Identify which cell holds the provided text, then report its [X, Y] central coordinate. 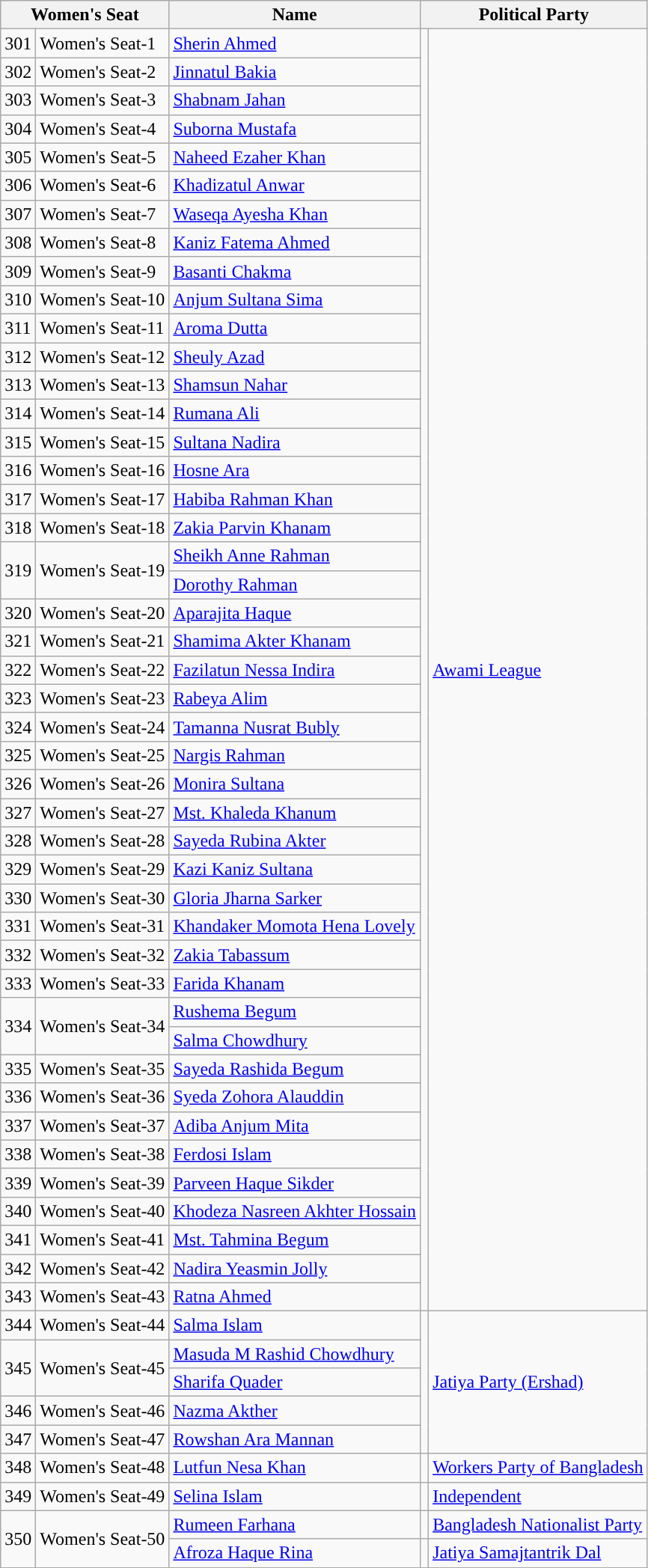
333 [18, 983]
Parveen Haque Sikder [295, 1183]
303 [18, 100]
Anjum Sultana Sima [295, 299]
Name [295, 15]
305 [18, 157]
320 [18, 613]
Farida Khanam [295, 983]
Suborna Mustafa [295, 129]
Khadizatul Anwar [295, 186]
Women's Seat-4 [103, 129]
Women's Seat-39 [103, 1183]
Women's Seat-21 [103, 641]
301 [18, 43]
Women's Seat-27 [103, 812]
315 [18, 442]
Sherin Ahmed [295, 43]
Women's Seat-11 [103, 328]
Women's Seat-24 [103, 727]
Lutfun Nesa Khan [295, 1468]
347 [18, 1439]
Women's Seat-26 [103, 784]
Mst. Khaleda Khanum [295, 812]
Bangladesh Nationalist Party [538, 1525]
Women's Seat-25 [103, 755]
Shamsun Nahar [295, 385]
Women's Seat-17 [103, 499]
328 [18, 841]
Habiba Rahman Khan [295, 499]
Zakia Parvin Khanam [295, 528]
Women's Seat-43 [103, 1297]
Jinnatul Bakia [295, 72]
316 [18, 471]
Mst. Tahmina Begum [295, 1239]
Shabnam Jahan [295, 100]
Women's Seat-28 [103, 841]
322 [18, 670]
Women's Seat-50 [103, 1539]
327 [18, 812]
Nadira Yeasmin Jolly [295, 1269]
Women's Seat-2 [103, 72]
Women's Seat-10 [103, 299]
344 [18, 1326]
Women's Seat-6 [103, 186]
Women's Seat-49 [103, 1496]
Monira Sultana [295, 784]
324 [18, 727]
310 [18, 299]
Jatiya Samajtantrik Dal [538, 1553]
Women's Seat-45 [103, 1368]
326 [18, 784]
Rushema Begum [295, 1012]
337 [18, 1126]
317 [18, 499]
Ratna Ahmed [295, 1297]
Women's Seat-7 [103, 214]
329 [18, 870]
Women's Seat-36 [103, 1097]
Sheikh Anne Rahman [295, 556]
Women's Seat-31 [103, 927]
Salma Islam [295, 1326]
Women's Seat-9 [103, 271]
Salma Chowdhury [295, 1040]
Hosne Ara [295, 471]
349 [18, 1496]
Tamanna Nusrat Bubly [295, 727]
309 [18, 271]
Women's Seat-15 [103, 442]
342 [18, 1269]
332 [18, 955]
Political Party [534, 15]
Women's Seat-44 [103, 1326]
346 [18, 1411]
343 [18, 1297]
Women's Seat-8 [103, 242]
304 [18, 129]
Women's Seat-47 [103, 1439]
Women's Seat-30 [103, 898]
Kaniz Fatema Ahmed [295, 242]
Khodeza Nasreen Akhter Hossain [295, 1211]
Ferdosi Islam [295, 1154]
Nargis Rahman [295, 755]
Afroza Haque Rina [295, 1553]
Women's Seat-1 [103, 43]
341 [18, 1239]
Adiba Anjum Mita [295, 1126]
Khandaker Momota Hena Lovely [295, 927]
Women's Seat-5 [103, 157]
Awami League [538, 671]
Basanti Chakma [295, 271]
319 [18, 570]
Women's Seat-46 [103, 1411]
307 [18, 214]
Women's Seat-35 [103, 1069]
Zakia Tabassum [295, 955]
Fazilatun Nessa Indira [295, 670]
Rumeen Farhana [295, 1525]
Workers Party of Bangladesh [538, 1468]
Women's Seat-19 [103, 570]
Sayeda Rubina Akter [295, 841]
Waseqa Ayesha Khan [295, 214]
Aparajita Haque [295, 613]
308 [18, 242]
Women's Seat-18 [103, 528]
Women's Seat-33 [103, 983]
Aroma Dutta [295, 328]
302 [18, 72]
313 [18, 385]
Syeda Zohora Alauddin [295, 1097]
Women's Seat-16 [103, 471]
Women's Seat-20 [103, 613]
Sultana Nadira [295, 442]
Women's Seat-38 [103, 1154]
Women's Seat [85, 15]
Dorothy Rahman [295, 585]
Women's Seat-34 [103, 1026]
Kazi Kaniz Sultana [295, 870]
330 [18, 898]
318 [18, 528]
321 [18, 641]
Rowshan Ara Mannan [295, 1439]
338 [18, 1154]
350 [18, 1539]
339 [18, 1183]
Women's Seat-32 [103, 955]
345 [18, 1368]
Sheuly Azad [295, 357]
Women's Seat-13 [103, 385]
Women's Seat-12 [103, 357]
348 [18, 1468]
Independent [538, 1496]
Women's Seat-23 [103, 698]
Gloria Jharna Sarker [295, 898]
340 [18, 1211]
Women's Seat-3 [103, 100]
Women's Seat-14 [103, 414]
336 [18, 1097]
334 [18, 1026]
Women's Seat-22 [103, 670]
325 [18, 755]
312 [18, 357]
Rabeya Alim [295, 698]
Masuda M Rashid Chowdhury [295, 1354]
Jatiya Party (Ershad) [538, 1382]
335 [18, 1069]
Women's Seat-29 [103, 870]
Women's Seat-40 [103, 1211]
Sharifa Quader [295, 1382]
Women's Seat-41 [103, 1239]
314 [18, 414]
331 [18, 927]
323 [18, 698]
Selina Islam [295, 1496]
Naheed Ezaher Khan [295, 157]
311 [18, 328]
Rumana Ali [295, 414]
Women's Seat-37 [103, 1126]
Women's Seat-48 [103, 1468]
Shamima Akter Khanam [295, 641]
Women's Seat-42 [103, 1269]
306 [18, 186]
Sayeda Rashida Begum [295, 1069]
Nazma Akther [295, 1411]
